Return the [X, Y] coordinate for the center point of the cell that contains the specified text.  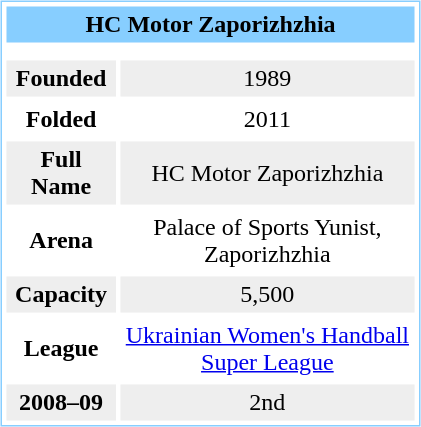
Full Name [60, 174]
Palace of Sports Yunist, Zaporizhzhia [267, 240]
2011 [267, 119]
Ukrainian Women's Handball Super League [267, 348]
Capacity [60, 294]
League [60, 348]
2nd [267, 402]
5,500 [267, 294]
Arena [60, 240]
Folded [60, 119]
1989 [267, 78]
2008–09 [60, 402]
Founded [60, 78]
